Scan for the cell matching the given text and deliver its (X, Y) coordinate at center. 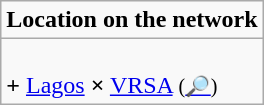
+ Lagos × VRSA (🔎) (132, 72)
Location on the network (132, 20)
